Scan for the cell matching the given text and deliver its (X, Y) coordinate at center. 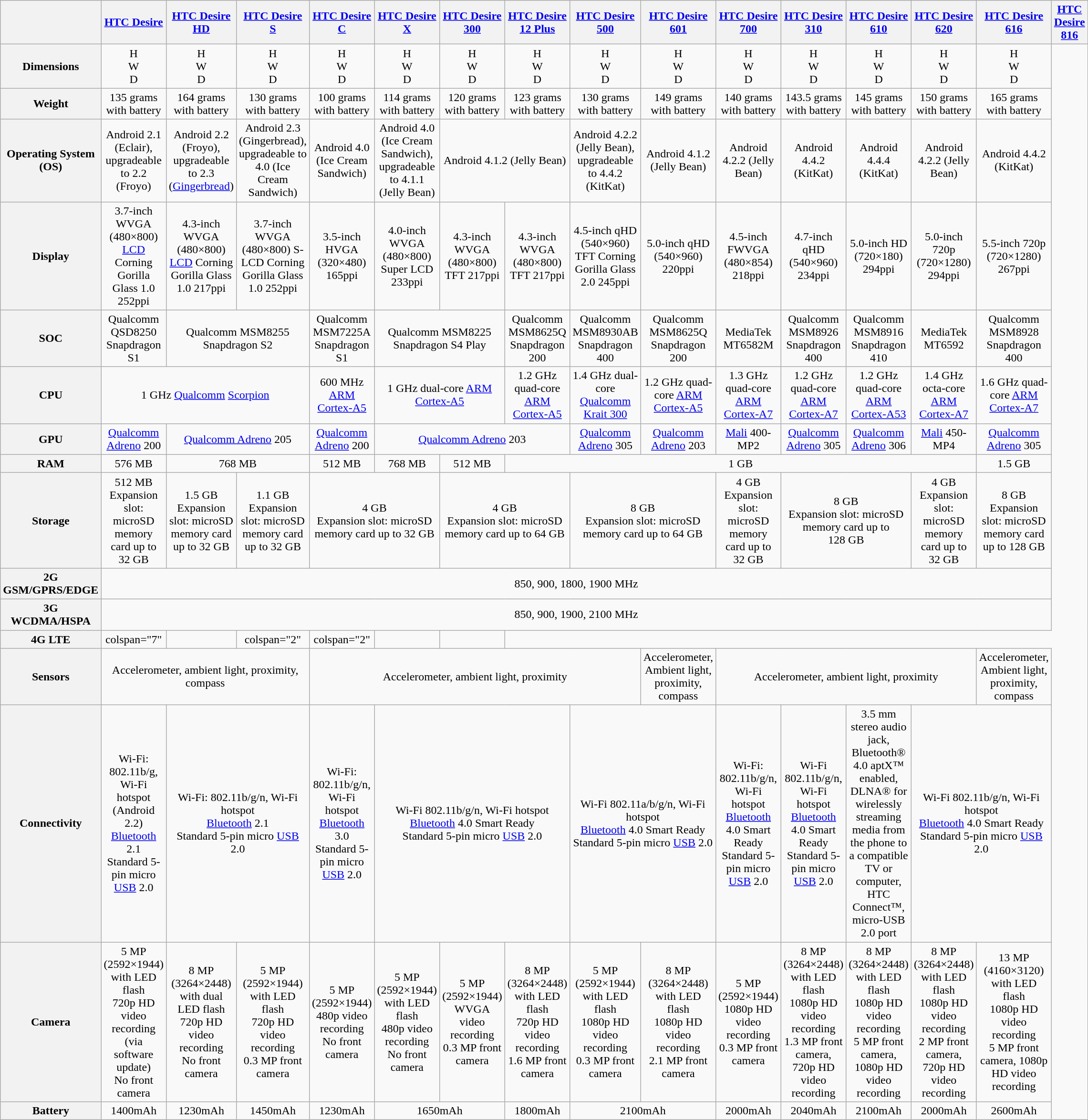
Weight (51, 104)
1.2 GHz quad-core ARM Cortex-A7 (814, 395)
Dimensions (51, 66)
Qualcomm MSM8926 Snapdragon 400 (814, 339)
Sensors (51, 677)
1400mAh (134, 1111)
HTC Desire X (407, 22)
4G LTE (51, 639)
5 MP (2592×1944) with LED flash 1080p HD video recording 0.3 MP front camera (605, 1022)
4.3-inch WVGA (480×800) LCD Corning Gorilla Glass 1.0 217ppi (201, 256)
120 grams with battery (472, 104)
8 MP (3264×2448) with LED flash 1080p HD video recording 1.3 MP front camera, 720p HD video recording (814, 1022)
3.7-inch WVGA (480×800) LCD Corning Gorilla Glass 1.0 252ppi (134, 256)
5.0-inch 720p (720×1280) 294ppi (943, 256)
Qualcomm MSM8255 Snapdragon S2 (238, 339)
Qualcomm MSM8916 Snapdragon 410 (879, 339)
8 MP (3264×2448) with LED flash 720p HD video recording 1.6 MP front camera (537, 1022)
2G GSM/GPRS/EDGE (51, 584)
600 MHz ARM Cortex-A5 (342, 395)
1 GB (740, 463)
1450mAh (273, 1111)
Qualcomm MSM7225A Snapdragon S1 (342, 339)
165 grams with battery (1014, 104)
850, 900, 1800, 1900 MHz (576, 584)
149 grams with battery (678, 104)
8 MP (3264×2448) with LED flash 1080p HD video recording 5 MP front camera, 1080p HD video recording (879, 1022)
Qualcomm Adreno 205 (238, 439)
4.0-inch WVGA (480×800) Super LCD 233ppi (407, 256)
1 GHz dual-core ARM Cortex-A5 (440, 395)
HTC Desire 12 Plus (537, 22)
145 grams with battery (879, 104)
Connectivity (51, 824)
CPU (51, 395)
HTC Desire 300 (472, 22)
HTC Desire 816 (1069, 22)
140 grams with battery (749, 104)
HTC Desire 620 (943, 22)
Qualcomm Adreno 306 (879, 439)
1.4 GHz octa-core ARM Cortex-A7 (943, 395)
1.2 GHz quad-core ARM Cortex-A53 (879, 395)
Qualcomm QSD8250 Snapdragon S1 (134, 339)
4 GBExpansion slot: microSD memory card up to 64 GB (505, 520)
150 grams with battery (943, 104)
100 grams with battery (342, 104)
RAM (51, 463)
1.3 GHz quad-core ARM Cortex-A7 (749, 395)
HTC Desire 500 (605, 22)
850, 900, 1900, 2100 MHz (576, 614)
HTC Desire C (342, 22)
HTC Desire 601 (678, 22)
4.7-inch qHD (540×960) 234ppi (814, 256)
Operating System (OS) (51, 160)
Android 4.0 (Ice Cream Sandwich), upgradeable to 4.1.1 (Jelly Bean) (407, 160)
1.5 GBExpansion slot: microSD memory card up to 32 GB (201, 520)
5.0-inch qHD (540×960) 220ppi (678, 256)
Storage (51, 520)
3G WCDMA/HSPA (51, 614)
8 MP (3264×2448) with LED flash 1080p HD video recording 2 MP front camera, 720p HD video recording (943, 1022)
8 GBExpansion slot: microSD memory card up to 64 GB (643, 520)
1650mAh (440, 1111)
Qualcomm MSM8928 Snapdragon 400 (1014, 339)
Wi-Fi: 802.11b/g, Wi-Fi hotspot (Android 2.2)Bluetooth 2.1Standard 5-pin micro USB 2.0 (134, 824)
Qualcomm MSM8930AB Snapdragon 400 (605, 339)
Battery (51, 1111)
Camera (51, 1022)
1.1 GBExpansion slot: microSD memory card up to 32 GB (273, 520)
4.5-inch qHD (540×960) TFT Corning Gorilla Glass 2.0 245ppi (605, 256)
114 grams with battery (407, 104)
Mali 400-MP2 (749, 439)
1.6 GHz quad-core ARM Cortex-A7 (1014, 395)
1 GHz Qualcomm Scorpion (205, 395)
Display (51, 256)
GPU (51, 439)
Wi-Fi 802.11a/b/g/n, Wi-Fi hotspotBluetooth 4.0 Smart ReadyStandard 5-pin micro USB 2.0 (643, 824)
2600mAh (1014, 1111)
164 grams with battery (201, 104)
8 MP (3264×2448) with dual LED flash 720p HD video recording No front camera (201, 1022)
4.5-inch FWVGA (480×854) 218ppi (749, 256)
HTC Desire 310 (814, 22)
2040mAh (814, 1111)
SOC (51, 339)
1.4 GHz dual-core Qualcomm Krait 300 (605, 395)
5 MP (2592×1944) WVGA video recording 0.3 MP front camera (472, 1022)
Accelerometer, ambient light, proximity, compass (205, 677)
HTC Desire 610 (879, 22)
5 MP (2592×1944) with LED flash 720p HD video recording 0.3 MP front camera (273, 1022)
HTC Desire HD (201, 22)
MediaTek MT6592 (943, 339)
1.5 GB (1014, 463)
5.5-inch 720p (720×1280) 267ppi (1014, 256)
HTC Desire 616 (1014, 22)
123 grams with battery (537, 104)
143.5 grams with battery (814, 104)
3.7-inch WVGA (480×800) S-LCD Corning Gorilla Glass 1.0 252ppi (273, 256)
Wi-Fi: 802.11b/g/n, Wi-Fi hotspotBluetooth 3.0Standard 5-pin micro USB 2.0 (342, 824)
5 MP (2592×1944) 480p video recording No front camera (342, 1022)
576 MB (134, 463)
Wi-Fi: 802.11b/g/n, Wi-Fi hotspotBluetooth 2.1Standard 5-pin micro USB 2.0 (238, 824)
Android 4.0 (Ice Cream Sandwich) (342, 160)
Android 2.1 (Eclair), upgradeable to 2.2 (Froyo) (134, 160)
1800mAh (537, 1111)
Qualcomm MSM8225 Snapdragon S4 Play (440, 339)
Android 4.4.4 (KitKat) (879, 160)
3.5-inch HVGA (320×480) 165ppi (342, 256)
13 MP (4160×3120) with LED flash 1080p HD video recording 5 MP front camera, 1080p HD video recording (1014, 1022)
5 MP (2592×1944) with LED flash 480p video recording No front camera (407, 1022)
Mali 450-MP4 (943, 439)
5.0-inch HD (720×180) 294ppi (879, 256)
5 MP (2592×1944) with LED flash 720p HD video recording (via software update) No front camera (134, 1022)
Android 2.2 (Froyo), upgradeable to 2.3 (Gingerbread) (201, 160)
HTC Desire S (273, 22)
HTC Desire (134, 22)
8 MP (3264×2448) with LED flash 1080p HD video recording 2.1 MP front camera (678, 1022)
Android 4.2.2 (Jelly Bean), upgradeable to 4.4.2 (KitKat) (605, 160)
135 grams with battery (134, 104)
Wi-Fi 802.11b/g/n, Wi-Fi hotspotBluetooth 4.0 Smart ReadyStandard 5-pin micro USB 2.0 (472, 824)
colspan="7" (134, 639)
5 MP (2592×1944) 1080p HD video recording 0.3 MP front camera (749, 1022)
MediaTek MT6582M (749, 339)
Android 2.3 (Gingerbread), upgradeable to 4.0 (Ice Cream Sandwich) (273, 160)
Wi-Fi: 802.11b/g/n, Wi-Fi hotspotBluetooth 4.0 Smart ReadyStandard 5-pin micro USB 2.0 (749, 824)
HTC Desire 700 (749, 22)
512 MBExpansion slot: microSD memory card up to 32 GB (134, 520)
